Find where the given text appears and provide that cell's center as [x, y] coordinate. 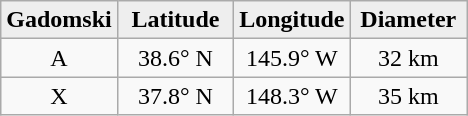
A [59, 58]
X [59, 96]
145.9° W [292, 58]
Longitude [292, 20]
Latitude [175, 20]
35 km [408, 96]
38.6° N [175, 58]
37.8° N [175, 96]
148.3° W [292, 96]
32 km [408, 58]
Gadomski [59, 20]
Diameter [408, 20]
